Pinpoint the cell where the given text exists, returning its (X, Y) midpoint coordinate. 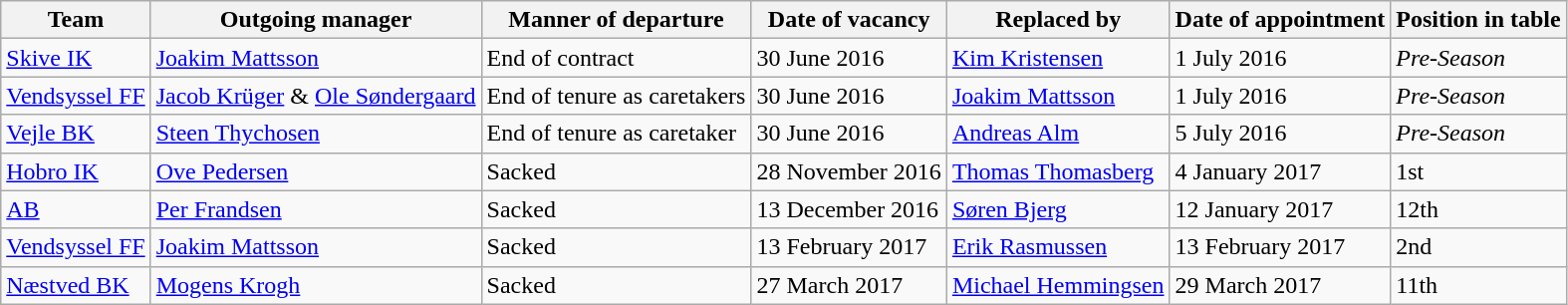
End of tenure as caretaker (616, 134)
Per Frandsen (316, 209)
Manner of departure (616, 20)
28 November 2016 (849, 171)
Ove Pedersen (316, 171)
End of contract (616, 58)
End of tenure as caretakers (616, 96)
Position in table (1478, 20)
Thomas Thomasberg (1058, 171)
29 March 2017 (1280, 285)
Team (76, 20)
Steen Thychosen (316, 134)
5 July 2016 (1280, 134)
1st (1478, 171)
Replaced by (1058, 20)
12th (1478, 209)
4 January 2017 (1280, 171)
Mogens Krogh (316, 285)
2nd (1478, 247)
Erik Rasmussen (1058, 247)
Date of vacancy (849, 20)
Outgoing manager (316, 20)
Søren Bjerg (1058, 209)
Andreas Alm (1058, 134)
13 December 2016 (849, 209)
Hobro IK (76, 171)
27 March 2017 (849, 285)
Jacob Krüger & Ole Søndergaard (316, 96)
12 January 2017 (1280, 209)
11th (1478, 285)
Michael Hemmingsen (1058, 285)
Vejle BK (76, 134)
Kim Kristensen (1058, 58)
AB (76, 209)
Skive IK (76, 58)
Næstved BK (76, 285)
Date of appointment (1280, 20)
